Output the [x, y] coordinate of the center of the cell containing the given text.  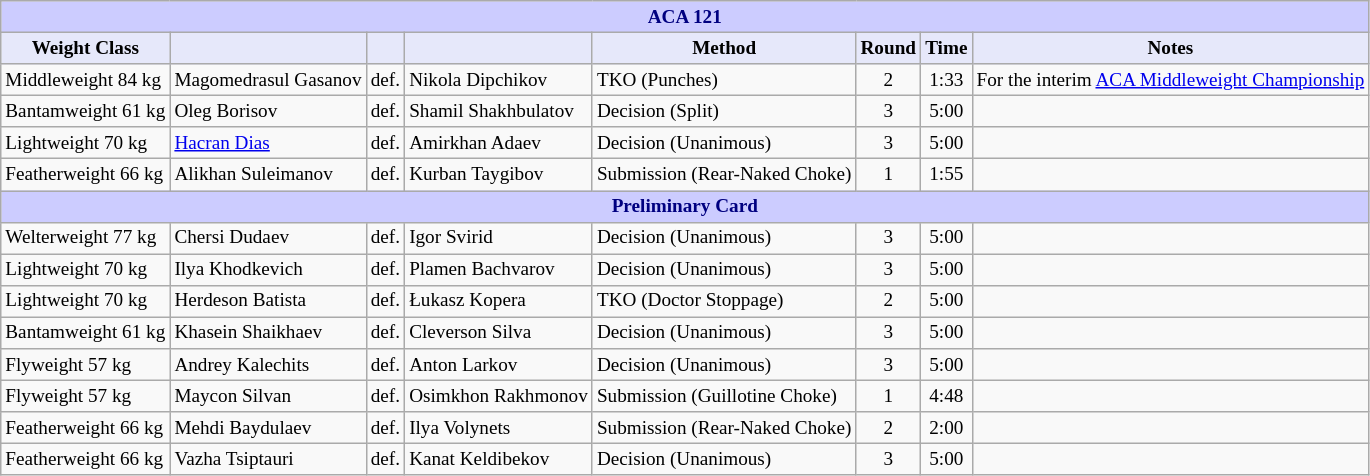
Igor Svirid [499, 238]
Vazha Tsiptauri [268, 460]
TKO (Doctor Stoppage) [724, 301]
ACA 121 [685, 17]
Kurban Taygibov [499, 175]
Łukasz Kopera [499, 301]
Preliminary Card [685, 206]
Cleverson Silva [499, 333]
TKO (Punches) [724, 80]
Maycon Silvan [268, 396]
Welterweight 77 kg [86, 238]
Chersi Dudaev [268, 238]
Khasein Shaikhaev [268, 333]
Alikhan Suleimanov [268, 175]
Anton Larkov [499, 365]
Decision (Split) [724, 111]
Osimkhon Rakhmonov [499, 396]
Middleweight 84 kg [86, 80]
Magomedrasul Gasanov [268, 80]
Ilya Volynets [499, 428]
4:48 [946, 396]
Shamil Shakhbulatov [499, 111]
Mehdi Baydulaev [268, 428]
1:55 [946, 175]
Method [724, 48]
Amirkhan Adaev [499, 143]
Time [946, 48]
Ilya Khodkevich [268, 270]
Notes [1170, 48]
1:33 [946, 80]
Oleg Borisov [268, 111]
Kanat Keldibekov [499, 460]
Andrey Kalechits [268, 365]
2:00 [946, 428]
For the interim ACA Middleweight Championship [1170, 80]
Plamen Bachvarov [499, 270]
Nikola Dipchikov [499, 80]
Round [888, 48]
Hacran Dias [268, 143]
Weight Class [86, 48]
Submission (Guillotine Choke) [724, 396]
Herdeson Batista [268, 301]
